Locate the cell with the specified text and output its [x, y] center coordinate. 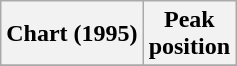
Peakposition [189, 34]
Chart (1995) [72, 34]
